From the cell containing the given text, extract its center point as [x, y] coordinate. 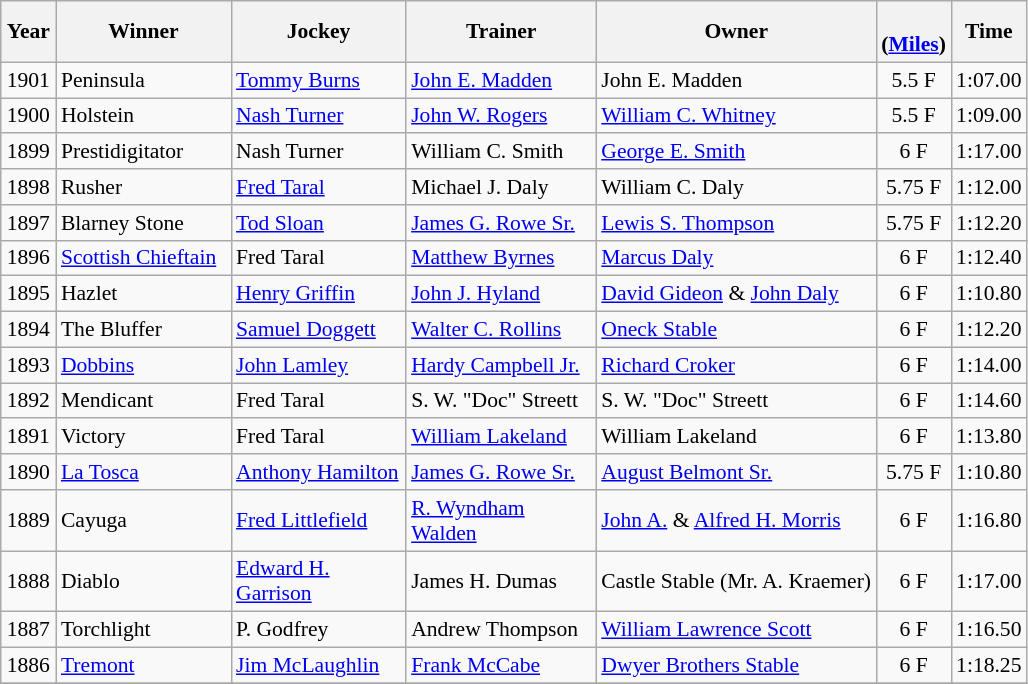
Marcus Daly [736, 258]
Richard Croker [736, 365]
Hardy Campbell Jr. [501, 365]
P. Godfrey [318, 630]
Castle Stable (Mr. A. Kraemer) [736, 582]
1:13.80 [988, 437]
1:16.50 [988, 630]
Diablo [144, 582]
Hazlet [144, 294]
William Lawrence Scott [736, 630]
1:14.00 [988, 365]
George E. Smith [736, 152]
1898 [28, 187]
Rusher [144, 187]
Andrew Thompson [501, 630]
1:12.00 [988, 187]
1887 [28, 630]
1891 [28, 437]
Blarney Stone [144, 223]
Cayuga [144, 520]
1897 [28, 223]
1:12.40 [988, 258]
Trainer [501, 32]
1893 [28, 365]
1:14.60 [988, 401]
Henry Griffin [318, 294]
Prestidigitator [144, 152]
Tremont [144, 666]
Anthony Hamilton [318, 472]
Winner [144, 32]
1:18.25 [988, 666]
Tommy Burns [318, 80]
Samuel Doggett [318, 330]
Victory [144, 437]
1889 [28, 520]
Time [988, 32]
John J. Hyland [501, 294]
John A. & Alfred H. Morris [736, 520]
1:07.00 [988, 80]
Michael J. Daly [501, 187]
1:09.00 [988, 116]
August Belmont Sr. [736, 472]
Matthew Byrnes [501, 258]
William C. Daly [736, 187]
Jim McLaughlin [318, 666]
William C. Whitney [736, 116]
1896 [28, 258]
Owner [736, 32]
Holstein [144, 116]
John W. Rogers [501, 116]
1:16.80 [988, 520]
Fred Littlefield [318, 520]
La Tosca [144, 472]
1899 [28, 152]
R. Wyndham Walden [501, 520]
Dobbins [144, 365]
John Lamley [318, 365]
Peninsula [144, 80]
1892 [28, 401]
Tod Sloan [318, 223]
1895 [28, 294]
Edward H. Garrison [318, 582]
Dwyer Brothers Stable [736, 666]
Lewis S. Thompson [736, 223]
James H. Dumas [501, 582]
Walter C. Rollins [501, 330]
(Miles) [914, 32]
Frank McCabe [501, 666]
1886 [28, 666]
Year [28, 32]
Scottish Chieftain [144, 258]
1894 [28, 330]
Torchlight [144, 630]
Mendicant [144, 401]
1900 [28, 116]
Jockey [318, 32]
1890 [28, 472]
Oneck Stable [736, 330]
1901 [28, 80]
1888 [28, 582]
The Bluffer [144, 330]
William C. Smith [501, 152]
David Gideon & John Daly [736, 294]
